Identify which cell holds the provided text, then report its [X, Y] central coordinate. 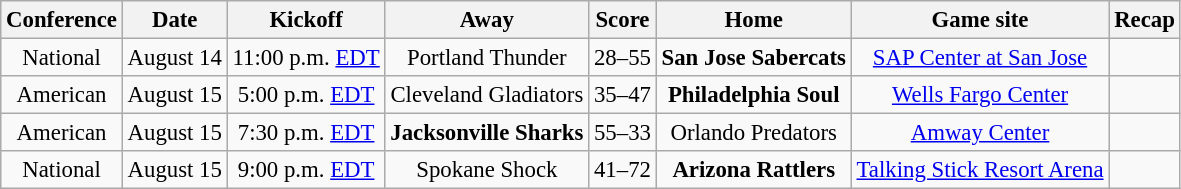
Arizona Rattlers [754, 170]
55–33 [623, 133]
7:30 p.m. EDT [306, 133]
Amway Center [980, 133]
Philadelphia Soul [754, 95]
Home [754, 20]
41–72 [623, 170]
Jacksonville Sharks [487, 133]
Game site [980, 20]
9:00 p.m. EDT [306, 170]
11:00 p.m. EDT [306, 58]
5:00 p.m. EDT [306, 95]
28–55 [623, 58]
Conference [62, 20]
Away [487, 20]
Cleveland Gladiators [487, 95]
35–47 [623, 95]
Recap [1144, 20]
Date [174, 20]
Orlando Predators [754, 133]
San Jose Sabercats [754, 58]
Spokane Shock [487, 170]
Talking Stick Resort Arena [980, 170]
Kickoff [306, 20]
Portland Thunder [487, 58]
SAP Center at San Jose [980, 58]
Score [623, 20]
Wells Fargo Center [980, 95]
August 14 [174, 58]
